Identify which cell holds the provided text, then report its [X, Y] central coordinate. 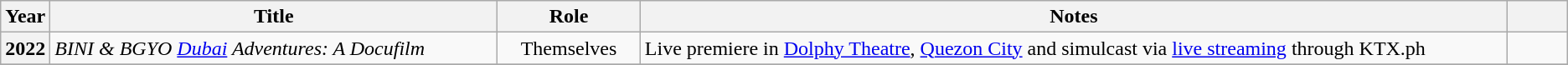
Themselves [570, 48]
Live premiere in Dolphy Theatre, Quezon City and simulcast via live streaming through KTX.ph [1074, 48]
Notes [1074, 17]
2022 [25, 48]
Title [274, 17]
Year [25, 17]
BINI & BGYO Dubai Adventures: A Docufilm [274, 48]
Role [570, 17]
